Return [X, Y] of the center of cell containing provided text 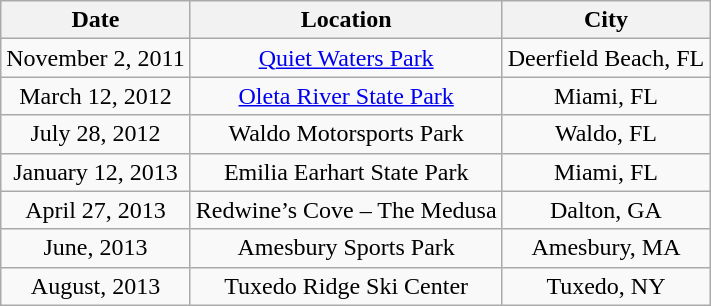
Location [346, 20]
Date [96, 20]
November 2, 2011 [96, 58]
April 27, 2013 [96, 210]
Dalton, GA [606, 210]
Emilia Earhart State Park [346, 172]
Tuxedo, NY [606, 286]
Amesbury, MA [606, 248]
Quiet Waters Park [346, 58]
Amesbury Sports Park [346, 248]
Redwine’s Cove – The Medusa [346, 210]
Waldo Motorsports Park [346, 134]
January 12, 2013 [96, 172]
July 28, 2012 [96, 134]
Deerfield Beach, FL [606, 58]
City [606, 20]
Tuxedo Ridge Ski Center [346, 286]
June, 2013 [96, 248]
Oleta River State Park [346, 96]
Waldo, FL [606, 134]
March 12, 2012 [96, 96]
August, 2013 [96, 286]
